Return [X, Y] of the center of cell containing provided text 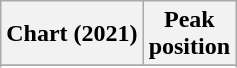
Peakposition [189, 34]
Chart (2021) [72, 34]
